Detect which cell encompasses the target text, then output its [x, y] center coordinate. 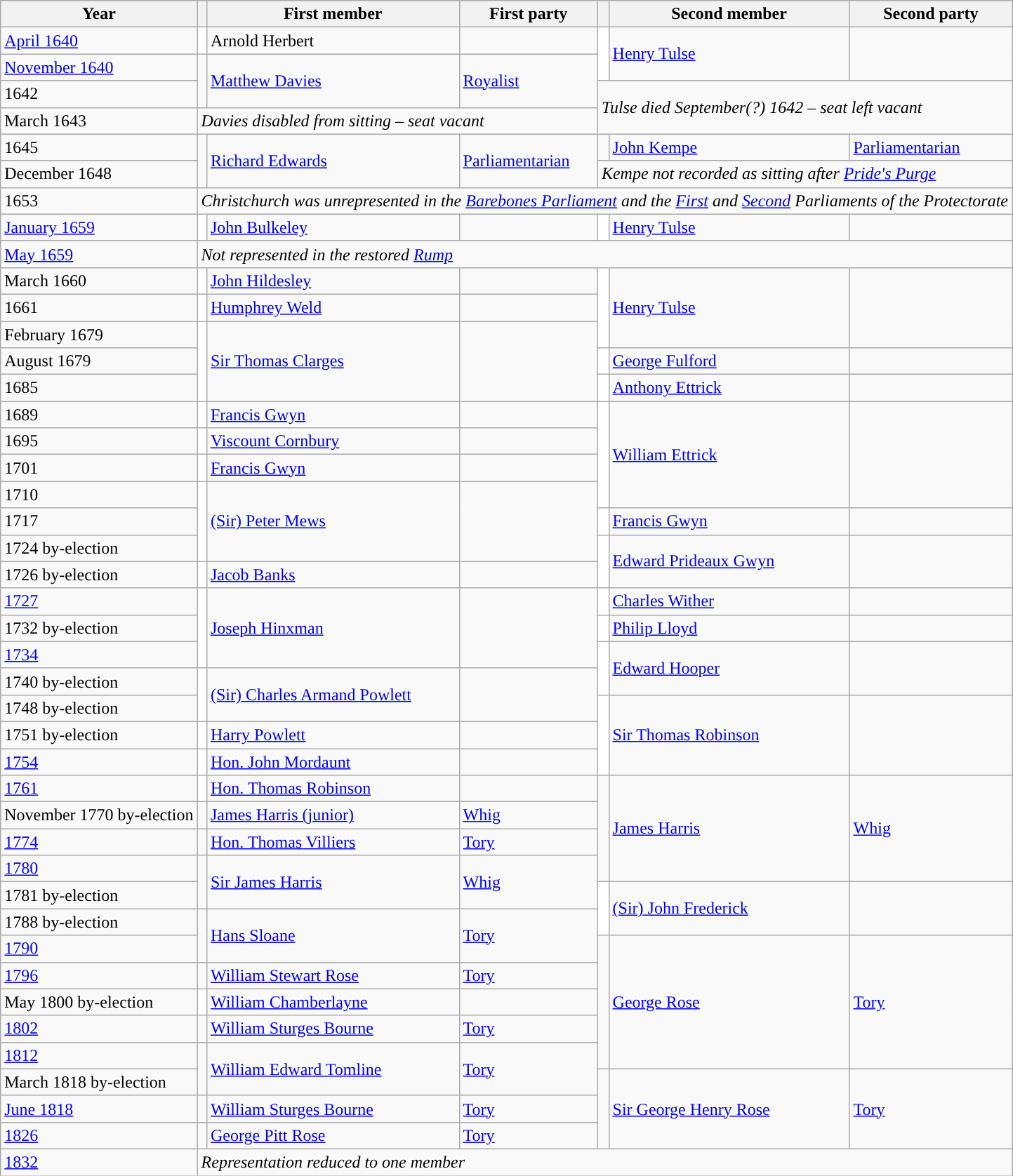
Sir Thomas Clarges [333, 361]
William Stewart Rose [333, 975]
December 1648 [99, 174]
Humphrey Weld [333, 307]
November 1770 by-election [99, 815]
Richard Edwards [333, 161]
1751 by-election [99, 735]
Sir Thomas Robinson [729, 735]
James Harris [729, 829]
1812 [99, 1055]
1727 [99, 601]
Sir George Henry Rose [729, 1109]
Not represented in the restored Rump [604, 254]
William Chamberlayne [333, 1002]
Hon. John Mordaunt [333, 761]
George Pitt Rose [333, 1135]
1710 [99, 495]
August 1679 [99, 361]
February 1679 [99, 335]
Hon. Thomas Villiers [333, 842]
1788 by-election [99, 922]
1685 [99, 388]
Harry Powlett [333, 735]
Matthew Davies [333, 81]
1732 by-election [99, 628]
James Harris (junior) [333, 815]
1774 [99, 842]
First member [333, 14]
Christchurch was unrepresented in the Barebones Parliament and the First and Second Parliaments of the Protectorate [604, 201]
1802 [99, 1029]
May 1659 [99, 254]
Anthony Ettrick [729, 388]
April 1640 [99, 41]
(Sir) Charles Armand Powlett [333, 695]
1642 [99, 94]
John Kempe [729, 147]
George Rose [729, 1002]
1790 [99, 949]
May 1800 by-election [99, 1002]
1754 [99, 761]
Charles Wither [729, 601]
1689 [99, 415]
1781 by-election [99, 895]
1761 [99, 789]
George Fulford [729, 361]
1826 [99, 1135]
Tulse died September(?) 1642 – seat left vacant [805, 107]
Second party [931, 14]
Hon. Thomas Robinson [333, 789]
1796 [99, 975]
William Ettrick [729, 455]
Davies disabled from sitting – seat vacant [397, 121]
John Bulkeley [333, 227]
1695 [99, 441]
March 1660 [99, 281]
Royalist [528, 81]
1734 [99, 655]
Representation reduced to one member [604, 1162]
1653 [99, 201]
1724 by-election [99, 548]
November 1640 [99, 67]
June 1818 [99, 1109]
1780 [99, 869]
Edward Prideaux Gwyn [729, 561]
(Sir) Peter Mews [333, 521]
Joseph Hinxman [333, 628]
1832 [99, 1162]
Hans Sloane [333, 935]
1717 [99, 521]
Jacob Banks [333, 575]
Philip Lloyd [729, 628]
March 1818 by-election [99, 1082]
Year [99, 14]
Viscount Cornbury [333, 441]
January 1659 [99, 227]
John Hildesley [333, 281]
(Sir) John Frederick [729, 909]
Sir James Harris [333, 882]
March 1643 [99, 121]
Edward Hooper [729, 668]
1701 [99, 468]
1740 by-election [99, 681]
1726 by-election [99, 575]
1661 [99, 307]
Kempe not recorded as sitting after Pride's Purge [805, 174]
1645 [99, 147]
Arnold Herbert [333, 41]
Second member [729, 14]
First party [528, 14]
1748 by-election [99, 708]
William Edward Tomline [333, 1069]
